Extract the [X, Y] coordinate from the center of the cell holding the provided text.  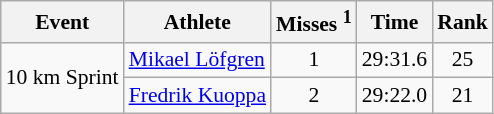
Misses 1 [314, 22]
10 km Sprint [62, 78]
Rank [462, 22]
1 [314, 60]
Event [62, 22]
21 [462, 96]
Fredrik Kuoppa [198, 96]
2 [314, 96]
25 [462, 60]
Athlete [198, 22]
29:22.0 [394, 96]
Time [394, 22]
29:31.6 [394, 60]
Mikael Löfgren [198, 60]
